Return (X, Y) of the center of cell containing provided text 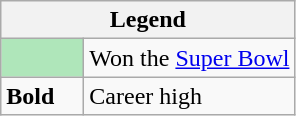
Career high (190, 96)
Won the Super Bowl (190, 58)
Legend (148, 20)
Bold (42, 96)
